Pinpoint the cell where the given text exists, returning its [x, y] midpoint coordinate. 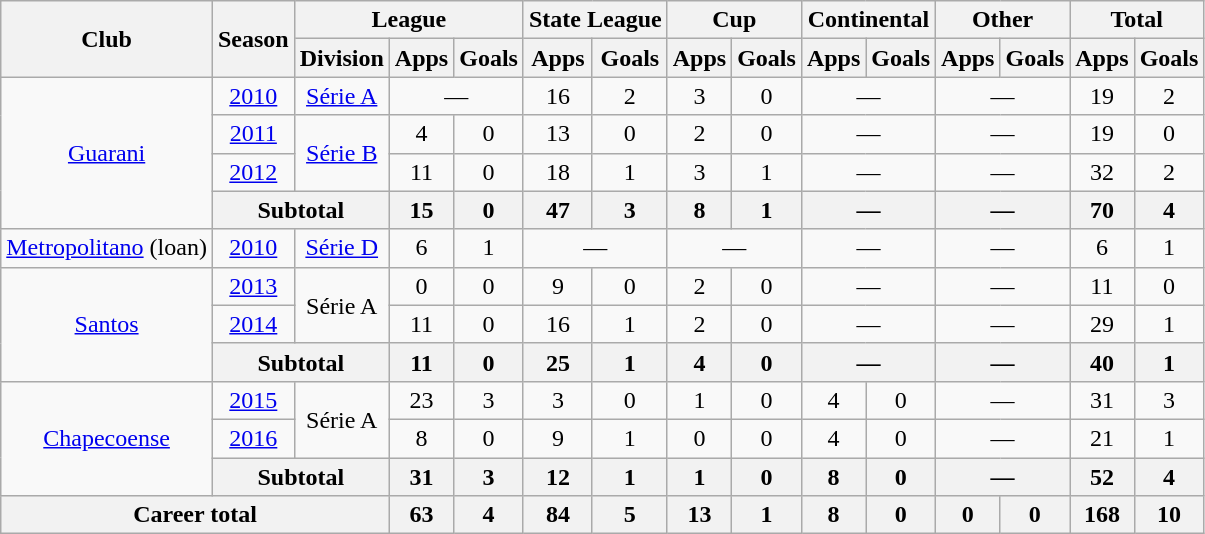
Santos [107, 324]
5 [630, 515]
League [408, 20]
2015 [253, 400]
40 [1102, 362]
2011 [253, 134]
47 [558, 210]
29 [1102, 324]
2014 [253, 324]
Continental [868, 20]
Cup [734, 20]
10 [1169, 515]
25 [558, 362]
Total [1137, 20]
Série D [342, 248]
84 [558, 515]
Division [342, 58]
Career total [196, 515]
12 [558, 477]
23 [421, 400]
Other [1003, 20]
2012 [253, 172]
Season [253, 39]
Metropolitano (loan) [107, 248]
32 [1102, 172]
70 [1102, 210]
2016 [253, 438]
168 [1102, 515]
Chapecoense [107, 438]
State League [595, 20]
Guarani [107, 153]
Club [107, 39]
2013 [253, 286]
63 [421, 515]
21 [1102, 438]
18 [558, 172]
Série B [342, 153]
52 [1102, 477]
15 [421, 210]
